Provide the (x, y) coordinate of the cell's center where the given text is located.  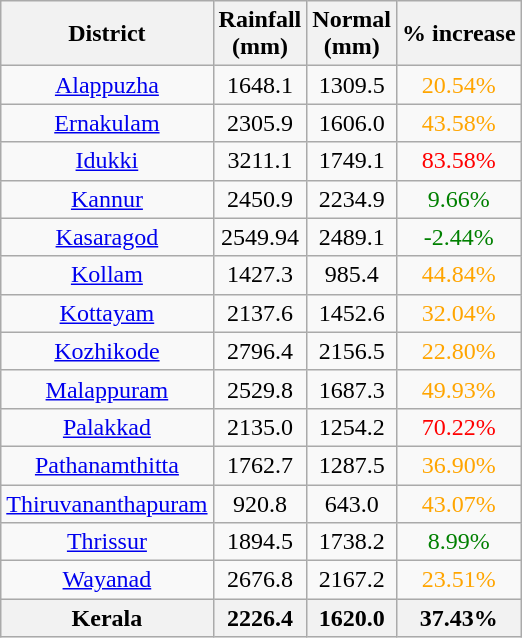
Rainfall(mm) (260, 34)
43.07% (460, 503)
2234.9 (352, 199)
9.66% (460, 199)
83.58% (460, 161)
20.54% (460, 85)
1427.3 (260, 275)
% increase (460, 34)
70.22% (460, 427)
Ernakulam (107, 123)
43.58% (460, 123)
Kollam (107, 275)
1648.1 (260, 85)
Thrissur (107, 542)
2796.4 (260, 351)
22.80% (460, 351)
2156.5 (352, 351)
2226.4 (260, 618)
Kottayam (107, 313)
Palakkad (107, 427)
Alappuzha (107, 85)
1309.5 (352, 85)
2549.94 (260, 237)
1606.0 (352, 123)
Kerala (107, 618)
2529.8 (260, 389)
Thiruvananthapuram (107, 503)
Wayanad (107, 580)
2676.8 (260, 580)
49.93% (460, 389)
37.43% (460, 618)
1762.7 (260, 465)
Pathanamthitta (107, 465)
Malappuram (107, 389)
920.8 (260, 503)
Kozhikode (107, 351)
-2.44% (460, 237)
1749.1 (352, 161)
8.99% (460, 542)
23.51% (460, 580)
44.84% (460, 275)
1287.5 (352, 465)
2137.6 (260, 313)
2489.1 (352, 237)
32.04% (460, 313)
Normal(mm) (352, 34)
1687.3 (352, 389)
2167.2 (352, 580)
District (107, 34)
36.90% (460, 465)
1254.2 (352, 427)
1738.2 (352, 542)
985.4 (352, 275)
3211.1 (260, 161)
2135.0 (260, 427)
1894.5 (260, 542)
Kannur (107, 199)
Kasaragod (107, 237)
2305.9 (260, 123)
1620.0 (352, 618)
2450.9 (260, 199)
Idukki (107, 161)
1452.6 (352, 313)
643.0 (352, 503)
